Return [X, Y] of the center of cell containing provided text 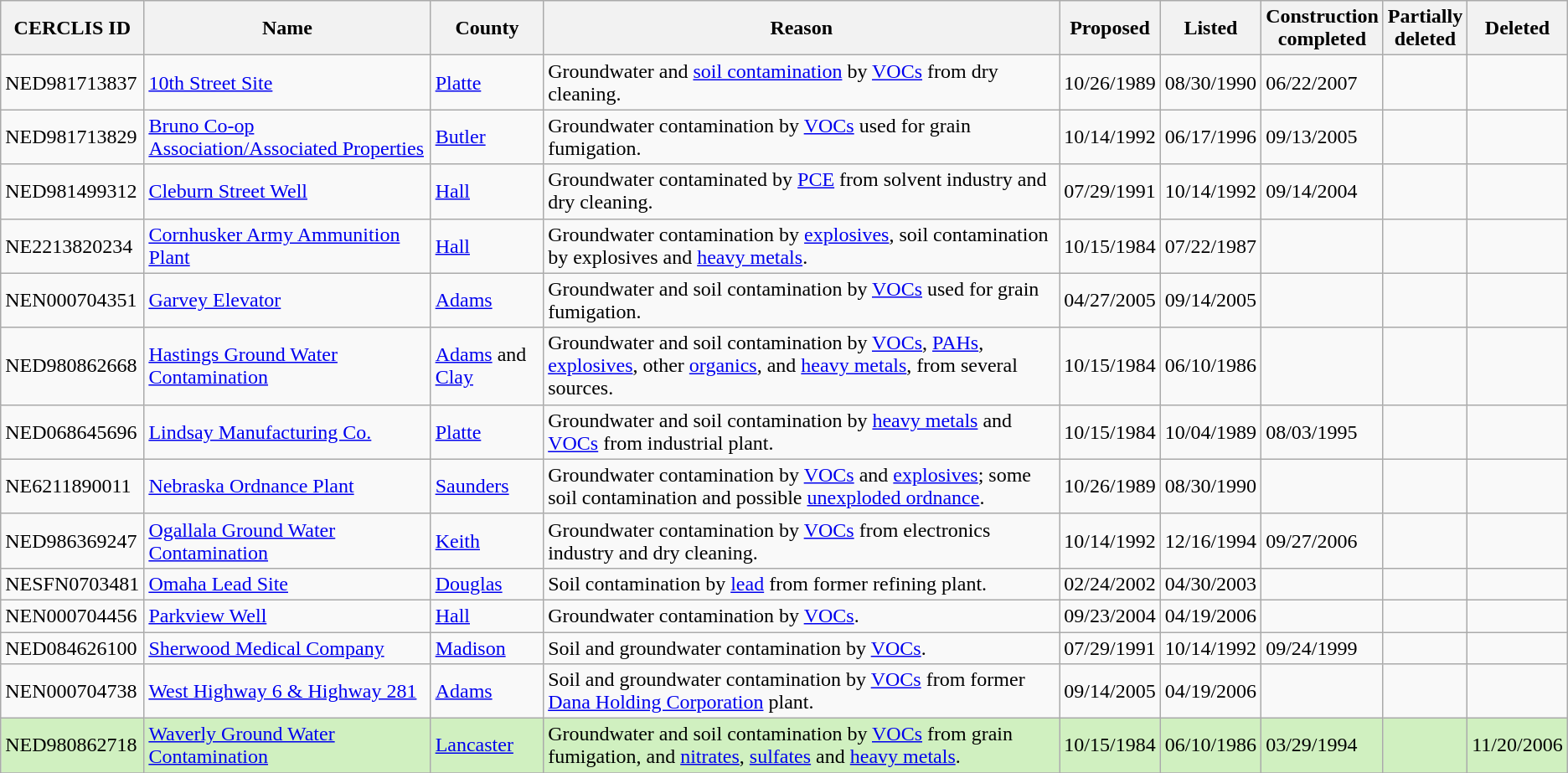
Lindsay Manufacturing Co. [287, 432]
Madison [487, 647]
09/24/1999 [1323, 647]
Groundwater and soil contamination by VOCs, PAHs, explosives, other organics, and heavy metals, from several sources. [802, 366]
Groundwater and soil contamination by VOCs used for grain fumigation. [802, 300]
Deleted [1518, 28]
Bruno Co-op Association/Associated Properties [287, 137]
Soil and groundwater contamination by VOCs from former Dana Holding Corporation plant. [802, 692]
11/20/2006 [1518, 745]
NED980862668 [72, 366]
Groundwater and soil contamination by heavy metals and VOCs from industrial plant. [802, 432]
NED981713829 [72, 137]
NED980862718 [72, 745]
NEN000704738 [72, 692]
Waverly Ground Water Contamination [287, 745]
Garvey Elevator [287, 300]
Butler [487, 137]
10/04/1989 [1210, 432]
NED068645696 [72, 432]
09/13/2005 [1323, 137]
Parkview Well [287, 616]
Ogallala Ground Water Contamination [287, 541]
06/17/1996 [1210, 137]
NED981713837 [72, 82]
Groundwater and soil contamination by VOCs from dry cleaning. [802, 82]
NED981499312 [72, 191]
NEN000704351 [72, 300]
Proposed [1110, 28]
Nebraska Ordnance Plant [287, 486]
Hastings Ground Water Contamination [287, 366]
Douglas [487, 584]
07/22/1987 [1210, 246]
Groundwater and soil contamination by VOCs from grain fumigation, and nitrates, sulfates and heavy metals. [802, 745]
Groundwater contamination by VOCs used for grain fumigation. [802, 137]
Cornhusker Army Ammunition Plant [287, 246]
04/30/2003 [1210, 584]
Saunders [487, 486]
Listed [1210, 28]
CERCLIS ID [72, 28]
NEN000704456 [72, 616]
06/22/2007 [1323, 82]
Adams and Clay [487, 366]
Soil contamination by lead from former refining plant. [802, 584]
NED986369247 [72, 541]
Cleburn Street Well [287, 191]
03/29/1994 [1323, 745]
Keith [487, 541]
09/27/2006 [1323, 541]
Lancaster [487, 745]
Sherwood Medical Company [287, 647]
02/24/2002 [1110, 584]
NE2213820234 [72, 246]
10th Street Site [287, 82]
Name [287, 28]
Groundwater contamination by VOCs from electronics industry and dry cleaning. [802, 541]
NED084626100 [72, 647]
Partiallydeleted [1425, 28]
NESFN0703481 [72, 584]
04/27/2005 [1110, 300]
NE6211890011 [72, 486]
Groundwater contamination by explosives, soil contamination by explosives and heavy metals. [802, 246]
Groundwater contaminated by PCE from solvent industry and dry cleaning. [802, 191]
County [487, 28]
West Highway 6 & Highway 281 [287, 692]
Groundwater contamination by VOCs. [802, 616]
09/23/2004 [1110, 616]
Constructioncompleted [1323, 28]
09/14/2004 [1323, 191]
Soil and groundwater contamination by VOCs. [802, 647]
Groundwater contamination by VOCs and explosives; some soil contamination and possible unexploded ordnance. [802, 486]
Reason [802, 28]
Omaha Lead Site [287, 584]
12/16/1994 [1210, 541]
08/03/1995 [1323, 432]
